Find where the given text appears and provide that cell's center as (X, Y) coordinate. 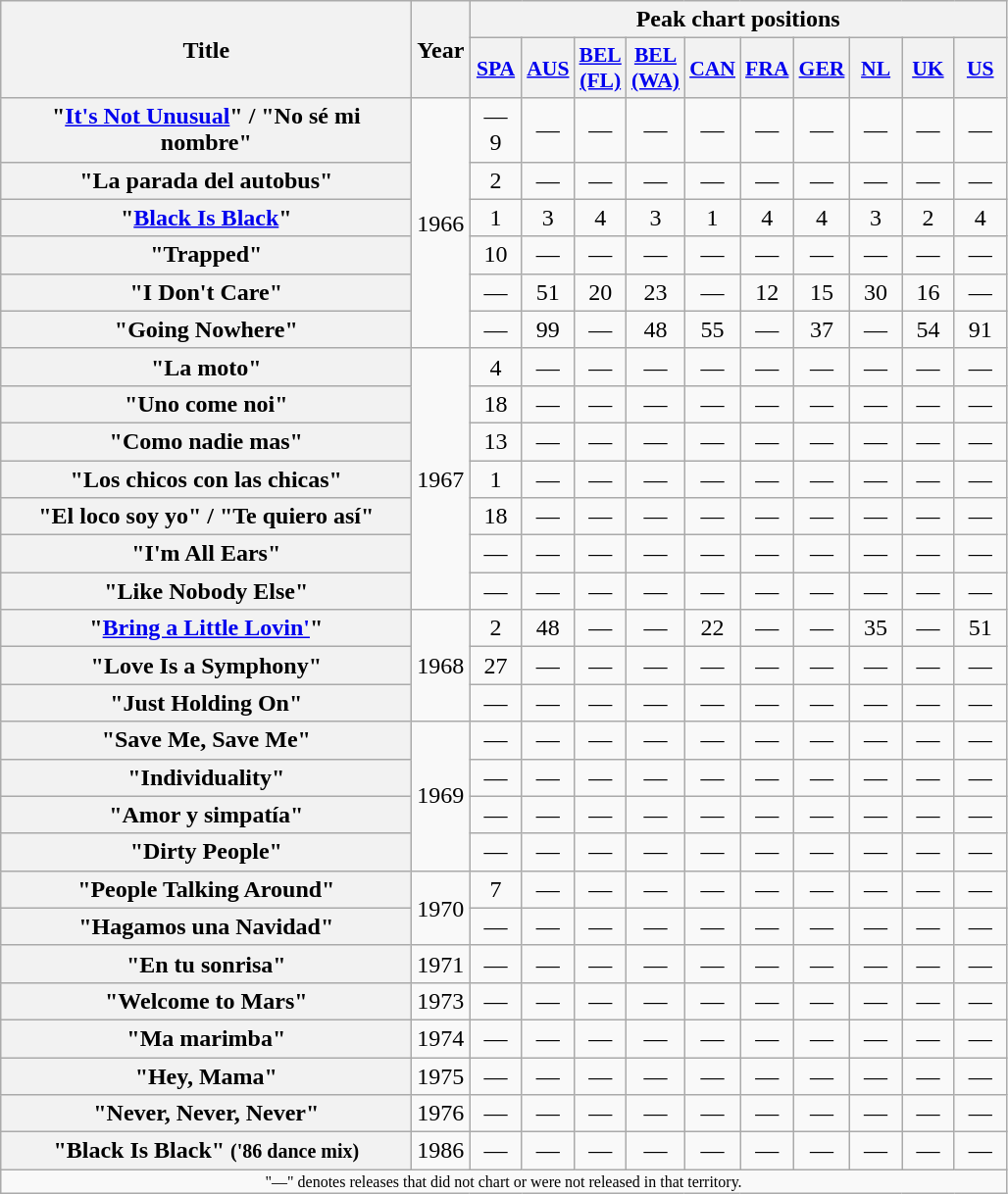
1974 (441, 1038)
BEL (FL) (600, 69)
22 (712, 628)
Peak chart positions (738, 20)
"En tu sonrisa" (206, 964)
12 (767, 292)
54 (928, 329)
"—" denotes releases that did not chart or were not released in that territory. (504, 1181)
"Los chicos con las chicas" (206, 479)
35 (875, 628)
FRA (767, 69)
"Welcome to Mars" (206, 1001)
"Como nadie mas" (206, 441)
23 (655, 292)
"Trapped" (206, 255)
"Dirty People" (206, 852)
"Amor y simpatía" (206, 815)
GER (822, 69)
"Hagamos una Navidad" (206, 926)
1973 (441, 1001)
"Bring a Little Lovin'" (206, 628)
30 (875, 292)
NL (875, 69)
"Individuality" (206, 777)
US (981, 69)
20 (600, 292)
"Black Is Black" (206, 218)
"Going Nowhere" (206, 329)
1986 (441, 1151)
1970 (441, 908)
"People Talking Around" (206, 889)
16 (928, 292)
"It's Not Unusual" / "No sé mi nombre" (206, 129)
"I'm All Ears" (206, 554)
"Never, Never, Never" (206, 1114)
15 (822, 292)
1969 (441, 796)
"Like Nobody Else" (206, 591)
Year (441, 49)
Title (206, 49)
91 (981, 329)
99 (547, 329)
"I Don't Care" (206, 292)
13 (496, 441)
1975 (441, 1075)
"La parada del autobus" (206, 180)
1976 (441, 1114)
1971 (441, 964)
"El loco soy yo" / "Te quiero así" (206, 517)
AUS (547, 69)
"Ma marimba" (206, 1038)
10 (496, 255)
"Just Holding On" (206, 703)
37 (822, 329)
1968 (441, 666)
7 (496, 889)
"Save Me, Save Me" (206, 740)
"Hey, Mama" (206, 1075)
"Love Is a Symphony" (206, 666)
"La moto" (206, 367)
55 (712, 329)
UK (928, 69)
1967 (441, 478)
BEL (WA) (655, 69)
1966 (441, 224)
SPA (496, 69)
"Black Is Black" ('86 dance mix) (206, 1151)
—9 (496, 129)
27 (496, 666)
"Uno come noi" (206, 404)
CAN (712, 69)
